For the text-containing cell, return its midpoint in (x, y) coordinate format. 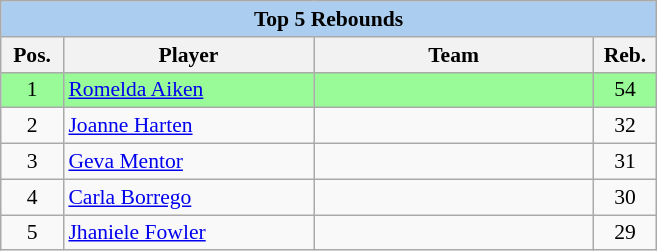
Team (454, 55)
Carla Borrego (188, 197)
4 (32, 197)
31 (626, 162)
Joanne Harten (188, 126)
2 (32, 126)
Pos. (32, 55)
Top 5 Rebounds (329, 19)
Geva Mentor (188, 162)
1 (32, 90)
54 (626, 90)
Reb. (626, 55)
Player (188, 55)
29 (626, 233)
32 (626, 126)
30 (626, 197)
Romelda Aiken (188, 90)
3 (32, 162)
5 (32, 233)
Jhaniele Fowler (188, 233)
